Locate the cell with the specified text and output its (X, Y) center coordinate. 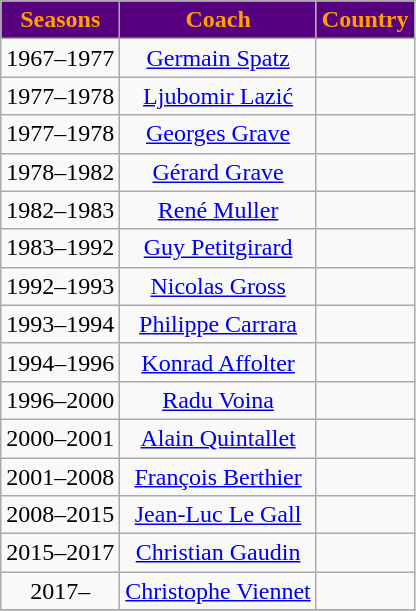
1993–1994 (60, 324)
1996–2000 (60, 400)
Philippe Carrara (218, 324)
Nicolas Gross (218, 286)
2000–2001 (60, 438)
Radu Voina (218, 400)
Seasons (60, 20)
Konrad Affolter (218, 362)
Germain Spatz (218, 58)
1967–1977 (60, 58)
François Berthier (218, 477)
2008–2015 (60, 515)
1992–1993 (60, 286)
René Muller (218, 210)
2015–2017 (60, 553)
1994–1996 (60, 362)
Guy Petitgirard (218, 248)
Alain Quintallet (218, 438)
Coach (218, 20)
1982–1983 (60, 210)
Ljubomir Lazić (218, 96)
Gérard Grave (218, 172)
Country (365, 20)
Christophe Viennet (218, 591)
Christian Gaudin (218, 553)
Jean-Luc Le Gall (218, 515)
1978–1982 (60, 172)
1983–1992 (60, 248)
Georges Grave (218, 134)
2017– (60, 591)
2001–2008 (60, 477)
